Provide the (X, Y) coordinate of the cell's center where the given text is located.  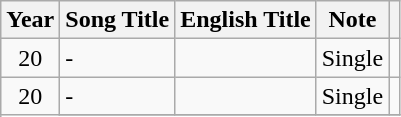
Song Title (118, 20)
Note (352, 20)
English Title (246, 20)
Year (30, 20)
